Determine the (x, y) coordinate at the center of the cell enclosing the given text.  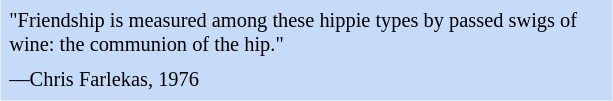
"Friendship is measured among these hippie types by passed swigs of wine: the communion of the hip." (306, 34)
—Chris Farlekas, 1976 (306, 80)
